Scan for the cell matching the given text and deliver its (x, y) coordinate at center. 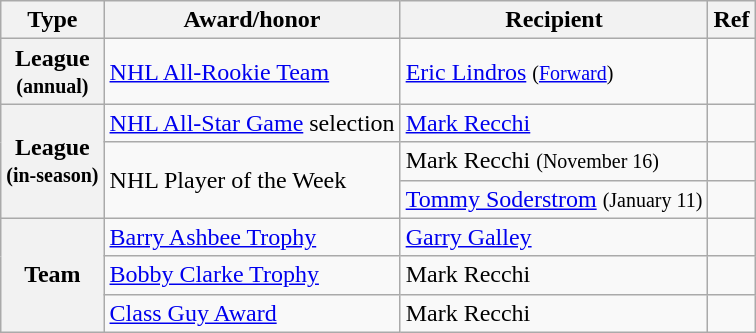
NHL All-Star Game selection (252, 123)
League(in-season) (52, 161)
Recipient (554, 20)
NHL Player of the Week (252, 180)
Garry Galley (554, 237)
Mark Recchi (November 16) (554, 161)
Ref (732, 20)
Barry Ashbee Trophy (252, 237)
Class Guy Award (252, 313)
Eric Lindros (Forward) (554, 72)
Tommy Soderstrom (January 11) (554, 199)
Type (52, 20)
NHL All-Rookie Team (252, 72)
Bobby Clarke Trophy (252, 275)
League(annual) (52, 72)
Award/honor (252, 20)
Team (52, 275)
